Extract the (X, Y) coordinate from the center of the cell holding the provided text.  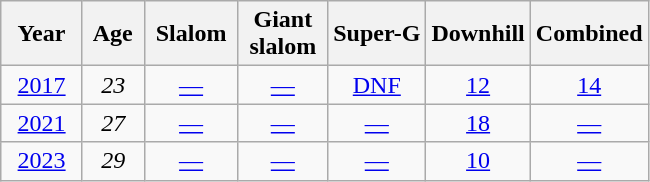
10 (478, 161)
29 (113, 161)
2023 (42, 161)
Slalom (191, 34)
Age (113, 34)
Downhill (478, 34)
27 (113, 123)
18 (478, 123)
2017 (42, 85)
Giant slalom (283, 34)
Combined (589, 34)
23 (113, 85)
2021 (42, 123)
DNF (377, 85)
Year (42, 34)
Super-G (377, 34)
14 (589, 85)
12 (478, 85)
